Determine the [x, y] coordinate at the center of the cell enclosing the given text.  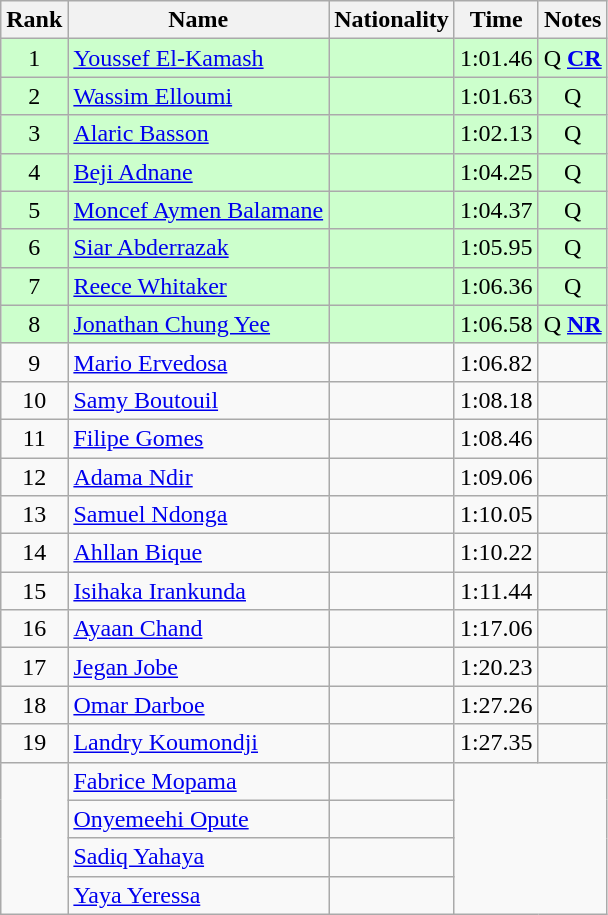
Rank [34, 20]
Landry Koumondji [198, 743]
Beji Adnane [198, 172]
Name [198, 20]
16 [34, 629]
Mario Ervedosa [198, 362]
Time [496, 20]
1:11.44 [496, 591]
18 [34, 705]
1:06.82 [496, 362]
1:09.06 [496, 477]
Sadiq Yahaya [198, 857]
11 [34, 438]
10 [34, 400]
1:27.26 [496, 705]
1:08.18 [496, 400]
15 [34, 591]
Wassim Elloumi [198, 96]
1:10.05 [496, 515]
Fabrice Mopama [198, 781]
1:10.22 [496, 553]
Omar Darboe [198, 705]
4 [34, 172]
Q NR [572, 324]
13 [34, 515]
6 [34, 248]
1:08.46 [496, 438]
1:06.58 [496, 324]
Adama Ndir [198, 477]
Samuel Ndonga [198, 515]
Jonathan Chung Yee [198, 324]
1:04.37 [496, 210]
5 [34, 210]
1:17.06 [496, 629]
Youssef El-Kamash [198, 58]
1:04.25 [496, 172]
1:20.23 [496, 667]
Ayaan Chand [198, 629]
1:02.13 [496, 134]
Filipe Gomes [198, 438]
1 [34, 58]
1:27.35 [496, 743]
7 [34, 286]
Notes [572, 20]
19 [34, 743]
2 [34, 96]
Samy Boutouil [198, 400]
14 [34, 553]
1:06.36 [496, 286]
Nationality [392, 20]
Onyemeehi Opute [198, 819]
Jegan Jobe [198, 667]
17 [34, 667]
12 [34, 477]
3 [34, 134]
1:01.63 [496, 96]
8 [34, 324]
Q CR [572, 58]
Isihaka Irankunda [198, 591]
Siar Abderrazak [198, 248]
Yaya Yeressa [198, 895]
Alaric Basson [198, 134]
Moncef Aymen Balamane [198, 210]
1:05.95 [496, 248]
Ahllan Bique [198, 553]
1:01.46 [496, 58]
9 [34, 362]
Reece Whitaker [198, 286]
